Output the [X, Y] coordinate of the center of the cell containing the given text.  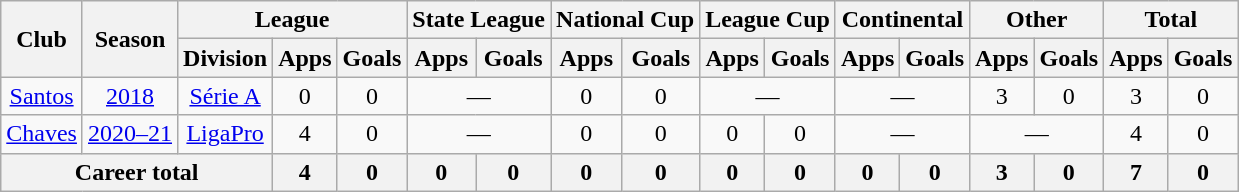
League [292, 20]
Career total [137, 172]
2018 [130, 96]
Total [1171, 20]
State League [479, 20]
League Cup [768, 20]
Continental [902, 20]
National Cup [626, 20]
LigaPro [226, 134]
Season [130, 39]
7 [1136, 172]
2020–21 [130, 134]
Club [42, 39]
Série A [226, 96]
Chaves [42, 134]
Division [226, 58]
Other [1037, 20]
Santos [42, 96]
